Detect which cell encompasses the target text, then output its (x, y) center coordinate. 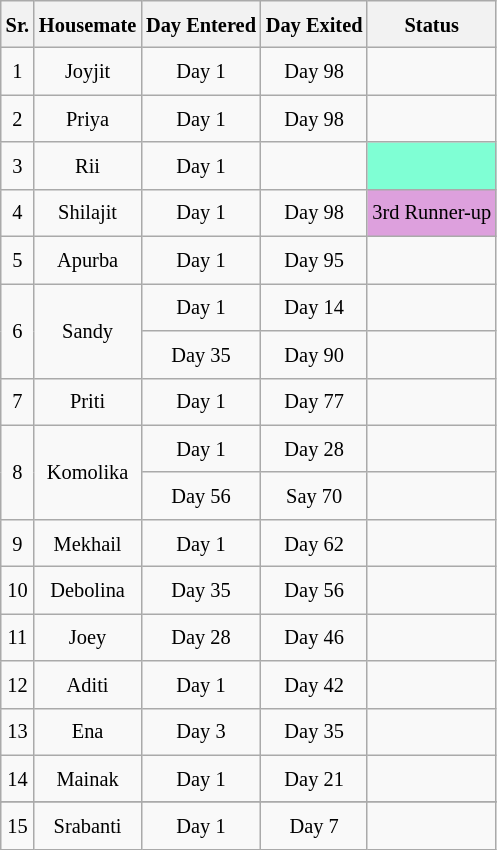
Srabanti (88, 826)
Komolika (88, 472)
7 (18, 402)
6 (18, 330)
Day 3 (201, 732)
Day 62 (314, 542)
Day 21 (314, 778)
Day 42 (314, 684)
2 (18, 118)
Day 46 (314, 636)
13 (18, 732)
Joey (88, 636)
Sr. (18, 24)
Day 95 (314, 260)
Mainak (88, 778)
Day 7 (314, 826)
11 (18, 636)
10 (18, 590)
3rd Runner-up (432, 212)
Housemate (88, 24)
14 (18, 778)
Joyjit (88, 72)
Day 14 (314, 306)
Rii (88, 166)
9 (18, 542)
Day Exited (314, 24)
4 (18, 212)
Day Entered (201, 24)
Day 90 (314, 354)
Sandy (88, 330)
Apurba (88, 260)
Aditi (88, 684)
3 (18, 166)
Say 70 (314, 496)
Mekhail (88, 542)
1 (18, 72)
Debolina (88, 590)
Priti (88, 402)
Ena (88, 732)
5 (18, 260)
8 (18, 472)
Shilajit (88, 212)
Priya (88, 118)
12 (18, 684)
15 (18, 826)
Status (432, 24)
Day 77 (314, 402)
